For the text-containing cell, return its midpoint in [X, Y] coordinate format. 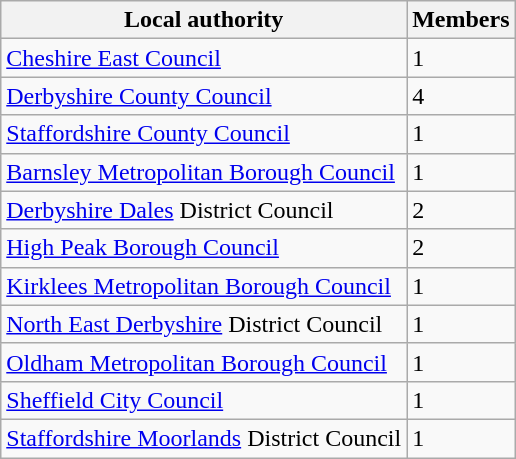
Members [461, 20]
Derbyshire County Council [204, 96]
Cheshire East Council [204, 58]
4 [461, 96]
Barnsley Metropolitan Borough Council [204, 172]
Staffordshire County Council [204, 134]
North East Derbyshire District Council [204, 324]
Local authority [204, 20]
Kirklees Metropolitan Borough Council [204, 286]
Derbyshire Dales District Council [204, 210]
High Peak Borough Council [204, 248]
Oldham Metropolitan Borough Council [204, 362]
Staffordshire Moorlands District Council [204, 438]
Sheffield City Council [204, 400]
